Locate the cell with the specified text and output its [x, y] center coordinate. 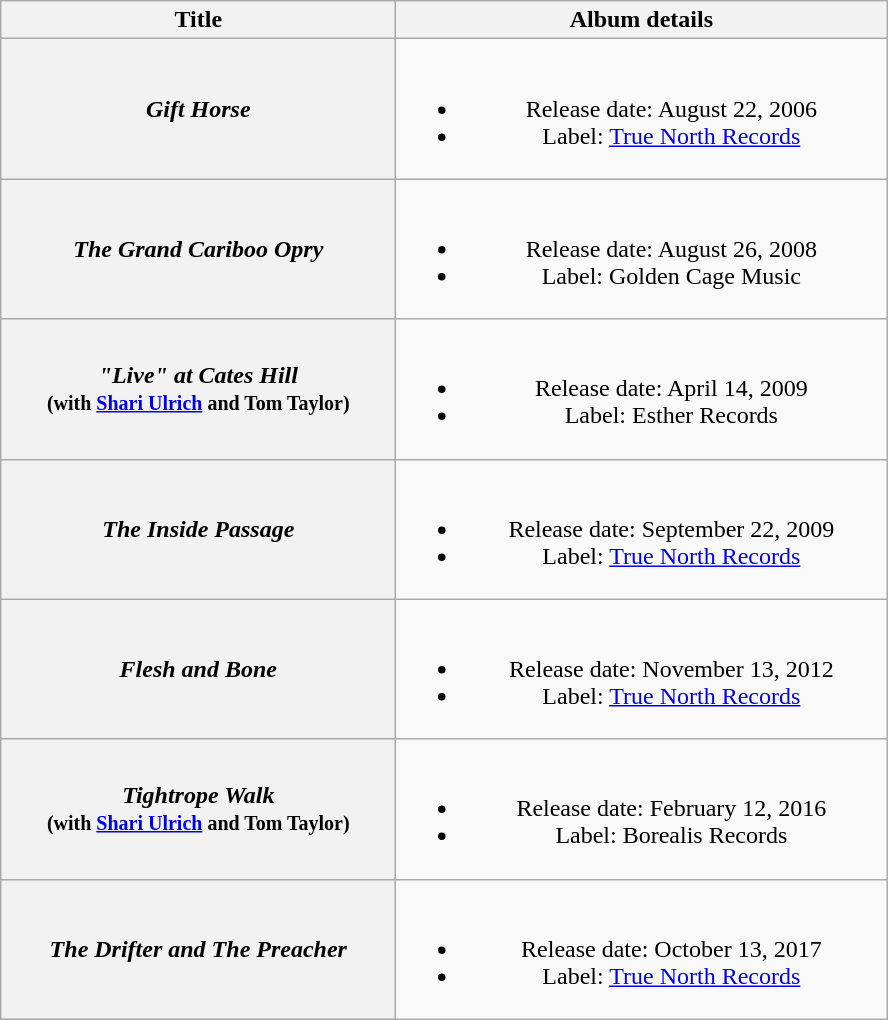
Release date: February 12, 2016Label: Borealis Records [642, 809]
Release date: October 13, 2017Label: True North Records [642, 949]
Release date: August 22, 2006Label: True North Records [642, 109]
The Drifter and The Preacher [198, 949]
"Live" at Cates Hill(with Shari Ulrich and Tom Taylor) [198, 389]
Gift Horse [198, 109]
Release date: September 22, 2009Label: True North Records [642, 529]
The Grand Cariboo Opry [198, 249]
Album details [642, 20]
Tightrope Walk(with Shari Ulrich and Tom Taylor) [198, 809]
Release date: April 14, 2009Label: Esther Records [642, 389]
Title [198, 20]
Release date: November 13, 2012Label: True North Records [642, 669]
Flesh and Bone [198, 669]
The Inside Passage [198, 529]
Release date: August 26, 2008Label: Golden Cage Music [642, 249]
